For the text-containing cell, return its midpoint in (x, y) coordinate format. 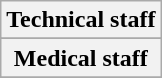
Technical staff (81, 20)
Medical staff (81, 58)
